Capture the cell that displays the provided text and extract its [x, y] central coordinate. 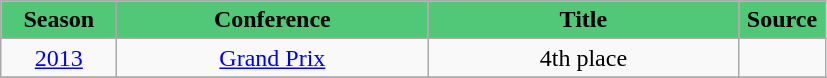
Grand Prix [272, 58]
Source [782, 20]
Season [59, 20]
Title [584, 20]
2013 [59, 58]
4th place [584, 58]
Conference [272, 20]
